Extract the [x, y] coordinate from the center of the cell holding the provided text.  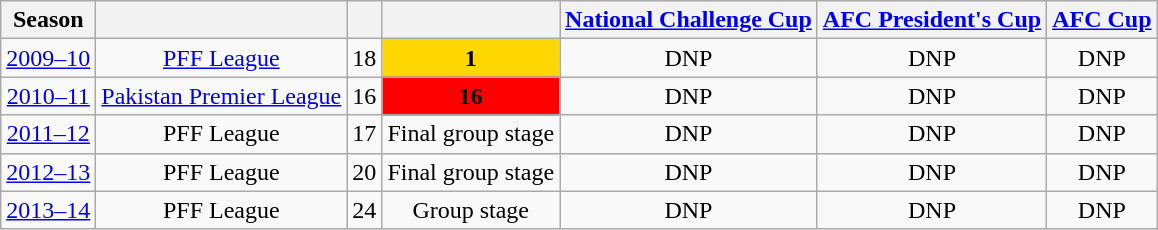
2010–11 [48, 96]
18 [364, 58]
National Challenge Cup [689, 20]
AFC President's Cup [932, 20]
1 [471, 58]
2009–10 [48, 58]
2011–12 [48, 134]
AFC Cup [1102, 20]
2012–13 [48, 172]
Group stage [471, 210]
24 [364, 210]
Season [48, 20]
2013–14 [48, 210]
17 [364, 134]
Pakistan Premier League [222, 96]
20 [364, 172]
